Return the (x, y) coordinate for the center point of the cell that contains the specified text.  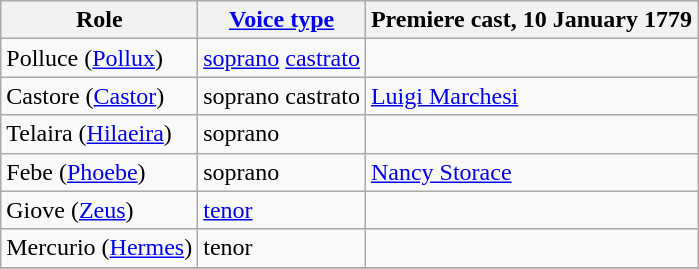
Premiere cast, 10 January 1779 (531, 20)
Giove (Zeus) (100, 210)
Luigi Marchesi (531, 96)
Voice type (282, 20)
Mercurio (Hermes) (100, 248)
Role (100, 20)
Castore (Castor) (100, 96)
Nancy Storace (531, 172)
Telaira (Hilaeira) (100, 134)
Febe (Phoebe) (100, 172)
Polluce (Pollux) (100, 58)
